Find where the given text appears and provide that cell's center as (X, Y) coordinate. 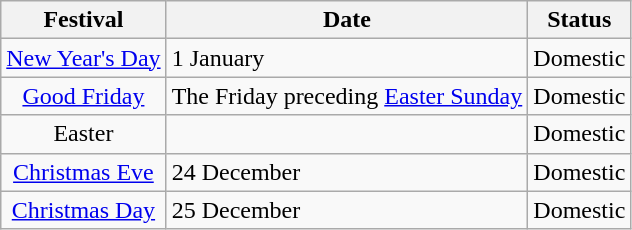
1 January (347, 58)
24 December (347, 172)
Good Friday (84, 96)
25 December (347, 210)
Date (347, 20)
Festival (84, 20)
Status (580, 20)
The Friday preceding Easter Sunday (347, 96)
Easter (84, 134)
Christmas Day (84, 210)
New Year's Day (84, 58)
Christmas Eve (84, 172)
